Search for the cell housing the specified text and yield its [x, y] center coordinate. 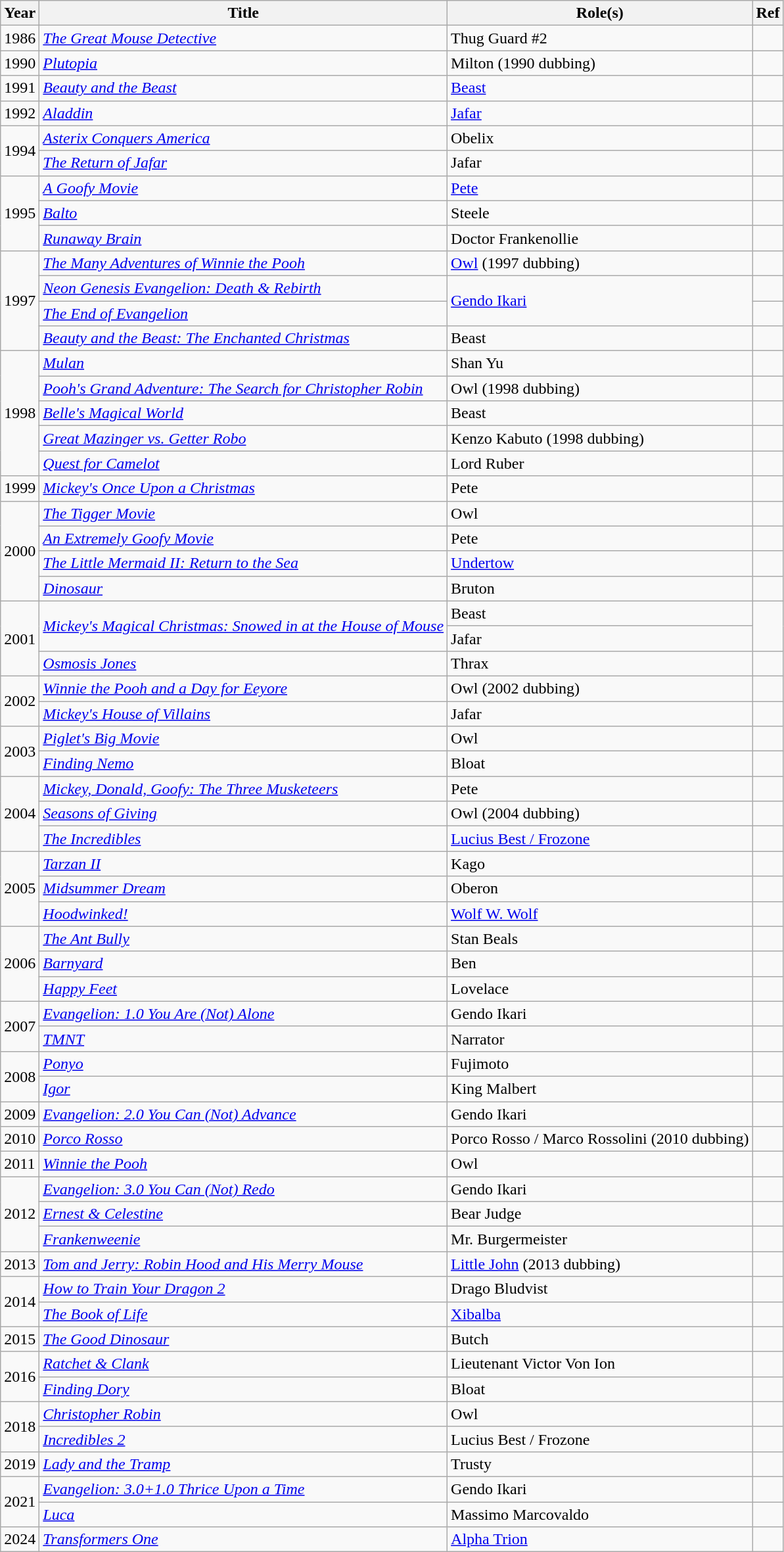
The Ant Bully [243, 939]
2021 [20, 1501]
The Good Dinosaur [243, 1339]
Tom and Jerry: Robin Hood and His Merry Mouse [243, 1264]
Belle's Magical World [243, 413]
Oberon [600, 889]
A Goofy Movie [243, 188]
2013 [20, 1264]
Osmosis Jones [243, 663]
Happy Feet [243, 989]
Incredibles 2 [243, 1439]
The Tigger Movie [243, 513]
Owl (1997 dubbing) [600, 263]
The Many Adventures of Winnie the Pooh [243, 263]
Evangelion: 3.0+1.0 Thrice Upon a Time [243, 1489]
Alpha Trion [600, 1540]
The End of Evangelion [243, 314]
2005 [20, 889]
Mickey's House of Villains [243, 713]
2006 [20, 964]
2002 [20, 701]
Barnyard [243, 964]
Little John (2013 dubbing) [600, 1264]
2008 [20, 1076]
Obelix [600, 138]
2009 [20, 1114]
King Malbert [600, 1089]
Mr. Burgermeister [600, 1239]
Ponyo [243, 1064]
Wolf W. Wolf [600, 914]
Great Mazinger vs. Getter Robo [243, 438]
Fujimoto [600, 1064]
Pooh's Grand Adventure: The Search for Christopher Robin [243, 388]
Massimo Marcovaldo [600, 1514]
Plutopia [243, 63]
Evangelion: 1.0 You Are (Not) Alone [243, 1014]
The Incredibles [243, 839]
Seasons of Giving [243, 814]
Winnie the Pooh [243, 1164]
2019 [20, 1464]
How to Train Your Dragon 2 [243, 1289]
Balto [243, 213]
2007 [20, 1026]
Trusty [600, 1464]
1995 [20, 213]
Ref [768, 13]
Luca [243, 1514]
Neon Genesis Evangelion: Death & Rebirth [243, 288]
Undertow [600, 563]
Ratchet & Clank [243, 1364]
Asterix Conquers America [243, 138]
Igor [243, 1089]
Bruton [600, 588]
Piglet's Big Movie [243, 739]
Kago [600, 864]
2011 [20, 1164]
Aladdin [243, 113]
1994 [20, 151]
Mickey's Magical Christmas: Snowed in at the House of Mouse [243, 626]
Year [20, 13]
An Extremely Goofy Movie [243, 538]
Runaway Brain [243, 238]
The Great Mouse Detective [243, 38]
Evangelion: 2.0 You Can (Not) Advance [243, 1114]
Kenzo Kabuto (1998 dubbing) [600, 438]
Title [243, 13]
Thrax [600, 663]
1990 [20, 63]
Owl (2004 dubbing) [600, 814]
Narrator [600, 1039]
1998 [20, 413]
Midsummer Dream [243, 889]
Bear Judge [600, 1214]
Frankenweenie [243, 1239]
Milton (1990 dubbing) [600, 63]
TMNT [243, 1039]
Finding Dory [243, 1389]
Beauty and the Beast [243, 88]
2024 [20, 1540]
Ben [600, 964]
Mickey, Donald, Goofy: The Three Musketeers [243, 789]
2012 [20, 1214]
2010 [20, 1139]
1992 [20, 113]
Dinosaur [243, 588]
Quest for Camelot [243, 463]
2001 [20, 638]
The Book of Life [243, 1314]
1999 [20, 488]
Hoodwinked! [243, 914]
Stan Beals [600, 939]
Beauty and the Beast: The Enchanted Christmas [243, 339]
2015 [20, 1339]
1986 [20, 38]
Mickey's Once Upon a Christmas [243, 488]
Butch [600, 1339]
Porco Rosso [243, 1139]
2018 [20, 1426]
Role(s) [600, 13]
Porco Rosso / Marco Rossolini (2010 dubbing) [600, 1139]
Xibalba [600, 1314]
Ernest & Celestine [243, 1214]
Tarzan II [243, 864]
2000 [20, 551]
Doctor Frankenollie [600, 238]
Evangelion: 3.0 You Can (Not) Redo [243, 1189]
1991 [20, 88]
Lord Ruber [600, 463]
The Little Mermaid II: Return to the Sea [243, 563]
Thug Guard #2 [600, 38]
1997 [20, 300]
Drago Bludvist [600, 1289]
Christopher Robin [243, 1414]
Shan Yu [600, 364]
2014 [20, 1302]
Owl (1998 dubbing) [600, 388]
2016 [20, 1376]
Owl (2002 dubbing) [600, 688]
Steele [600, 213]
2003 [20, 751]
Finding Nemo [243, 764]
Mulan [243, 364]
The Return of Jafar [243, 163]
Lady and the Tramp [243, 1464]
Winnie the Pooh and a Day for Eeyore [243, 688]
Lieutenant Victor Von Ion [600, 1364]
Transformers One [243, 1540]
Lovelace [600, 989]
2004 [20, 814]
